Capture the cell that displays the provided text and extract its (x, y) central coordinate. 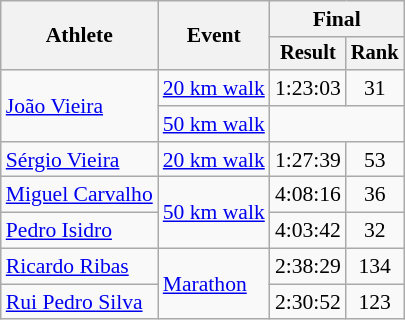
Marathon (214, 284)
1:27:39 (308, 160)
4:08:16 (308, 195)
36 (375, 195)
123 (375, 302)
1:23:03 (308, 88)
4:03:42 (308, 231)
134 (375, 267)
João Vieira (80, 106)
Event (214, 36)
53 (375, 160)
Sérgio Vieira (80, 160)
Miguel Carvalho (80, 195)
Rui Pedro Silva (80, 302)
31 (375, 88)
Final (337, 19)
Ricardo Ribas (80, 267)
Rank (375, 54)
2:30:52 (308, 302)
2:38:29 (308, 267)
Pedro Isidro (80, 231)
Result (308, 54)
Athlete (80, 36)
32 (375, 231)
